From the cell containing the given text, extract its center point as [X, Y] coordinate. 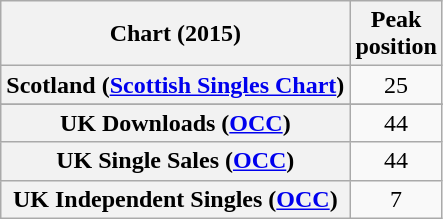
25 [396, 85]
7 [396, 199]
UK Downloads (OCC) [176, 123]
Peakposition [396, 34]
Chart (2015) [176, 34]
UK Single Sales (OCC) [176, 161]
UK Independent Singles (OCC) [176, 199]
Scotland (Scottish Singles Chart) [176, 85]
